Search for the cell housing the specified text and yield its [x, y] center coordinate. 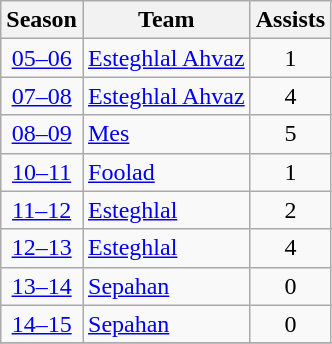
Mes [166, 134]
Team [166, 20]
5 [290, 134]
10–11 [42, 172]
12–13 [42, 248]
Foolad [166, 172]
13–14 [42, 286]
Assists [290, 20]
14–15 [42, 324]
08–09 [42, 134]
07–08 [42, 96]
Season [42, 20]
05–06 [42, 58]
2 [290, 210]
11–12 [42, 210]
